Return the [X, Y] coordinate for the center point of the cell that contains the specified text.  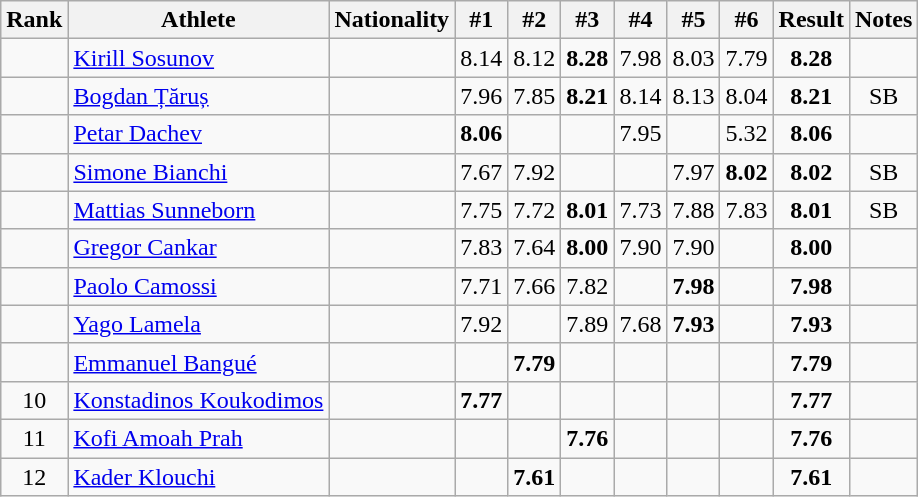
Mattias Sunneborn [198, 210]
7.68 [640, 324]
5.32 [746, 134]
7.96 [482, 96]
12 [34, 477]
Result [811, 20]
Kofi Amoah Prah [198, 438]
10 [34, 400]
7.88 [694, 210]
8.12 [534, 58]
Emmanuel Bangué [198, 362]
Gregor Cankar [198, 248]
Yago Lamela [198, 324]
7.72 [534, 210]
#1 [482, 20]
11 [34, 438]
Paolo Camossi [198, 286]
7.95 [640, 134]
#4 [640, 20]
7.73 [640, 210]
Simone Bianchi [198, 172]
Kader Klouchi [198, 477]
Bogdan Țăruș [198, 96]
8.04 [746, 96]
8.13 [694, 96]
Athlete [198, 20]
7.66 [534, 286]
7.97 [694, 172]
7.85 [534, 96]
#5 [694, 20]
Nationality [392, 20]
Kirill Sosunov [198, 58]
#3 [588, 20]
Petar Dachev [198, 134]
7.64 [534, 248]
7.82 [588, 286]
#2 [534, 20]
7.71 [482, 286]
Konstadinos Koukodimos [198, 400]
#6 [746, 20]
8.03 [694, 58]
Notes [883, 20]
7.89 [588, 324]
Rank [34, 20]
7.75 [482, 210]
7.67 [482, 172]
